For the text-containing cell, return its midpoint in [x, y] coordinate format. 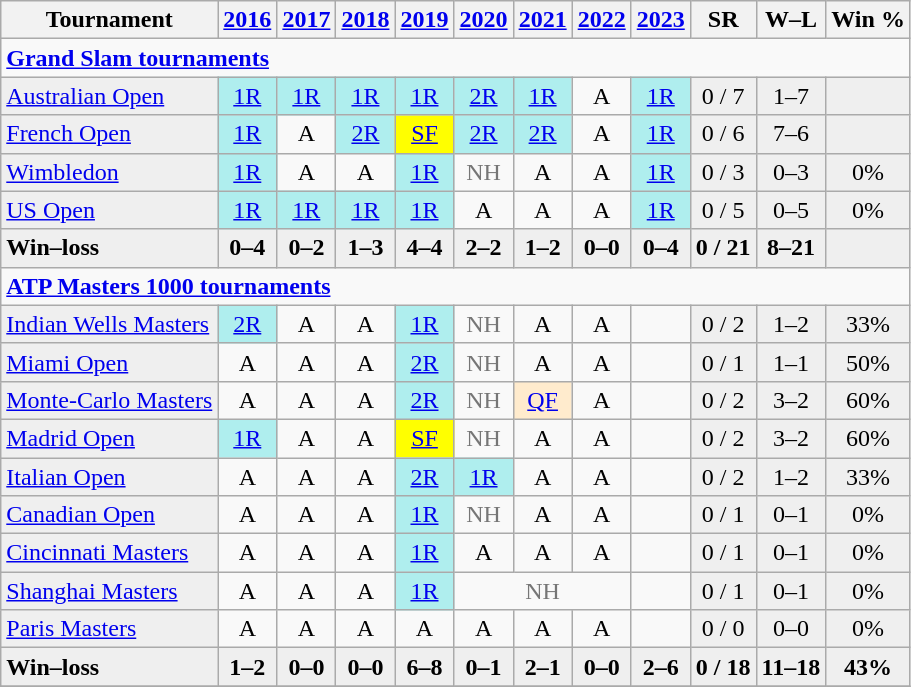
0–3 [791, 172]
2020 [484, 20]
W–L [791, 20]
2–6 [660, 667]
Monte-Carlo Masters [110, 400]
0 / 3 [723, 172]
Madrid Open [110, 438]
Grand Slam tournaments [456, 58]
French Open [110, 134]
2018 [366, 20]
Australian Open [110, 96]
Win % [868, 20]
2021 [542, 20]
0 / 7 [723, 96]
2–1 [542, 667]
1–7 [791, 96]
Cincinnati Masters [110, 553]
1–3 [366, 248]
8–21 [791, 248]
2016 [248, 20]
QF [542, 400]
Shanghai Masters [110, 591]
Canadian Open [110, 515]
2019 [424, 20]
50% [868, 362]
0–2 [306, 248]
6–8 [424, 667]
0 / 18 [723, 667]
2023 [660, 20]
43% [868, 667]
Wimbledon [110, 172]
11–18 [791, 667]
0 / 5 [723, 210]
0 / 6 [723, 134]
1–1 [791, 362]
0 / 21 [723, 248]
Indian Wells Masters [110, 324]
ATP Masters 1000 tournaments [456, 286]
Tournament [110, 20]
4–4 [424, 248]
2017 [306, 20]
2–2 [484, 248]
0–5 [791, 210]
Paris Masters [110, 629]
US Open [110, 210]
Italian Open [110, 477]
0 / 0 [723, 629]
SR [723, 20]
2022 [602, 20]
Miami Open [110, 362]
7–6 [791, 134]
